Provide the (x, y) coordinate of the cell's center where the given text is located.  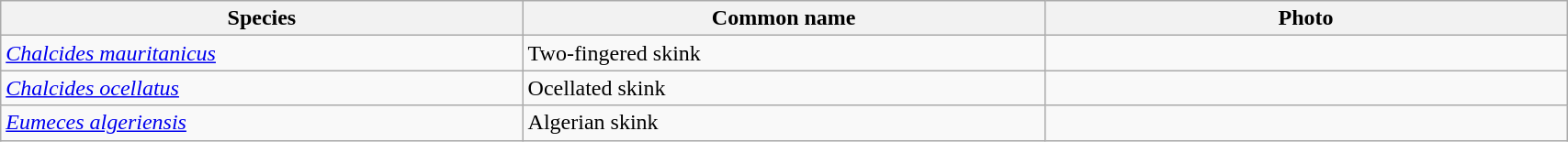
Eumeces algeriensis (262, 123)
Chalcides mauritanicus (262, 53)
Two-fingered skink (784, 53)
Chalcides ocellatus (262, 88)
Algerian skink (784, 123)
Common name (784, 18)
Species (262, 18)
Photo (1305, 18)
Ocellated skink (784, 88)
